Output the [X, Y] coordinate of the center of the cell containing the given text.  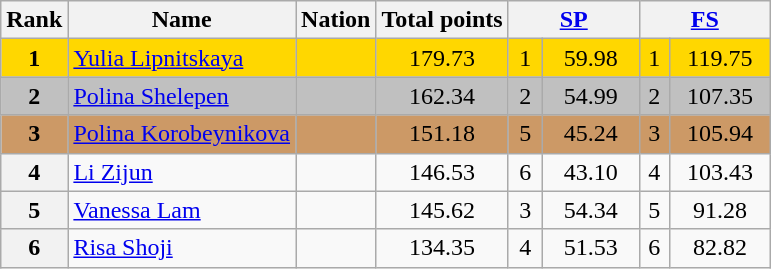
91.28 [720, 210]
103.43 [720, 172]
43.10 [590, 172]
45.24 [590, 134]
146.53 [442, 172]
151.18 [442, 134]
Risa Shoji [182, 248]
Name [182, 20]
FS [704, 20]
Li Zijun [182, 172]
54.99 [590, 96]
107.35 [720, 96]
Polina Shelepen [182, 96]
SP [574, 20]
Vanessa Lam [182, 210]
179.73 [442, 58]
134.35 [442, 248]
51.53 [590, 248]
54.34 [590, 210]
162.34 [442, 96]
119.75 [720, 58]
Yulia Lipnitskaya [182, 58]
59.98 [590, 58]
Rank [34, 20]
Total points [442, 20]
145.62 [442, 210]
Polina Korobeynikova [182, 134]
Nation [336, 20]
105.94 [720, 134]
82.82 [720, 248]
